Extract the (x, y) coordinate from the center of the cell holding the provided text.  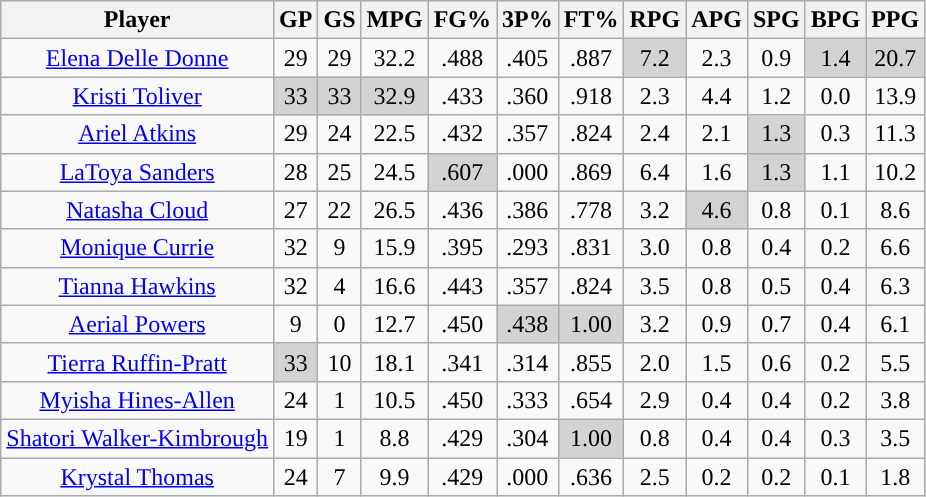
.488 (462, 58)
PPG (896, 20)
2.9 (655, 400)
11.3 (896, 134)
.386 (527, 210)
.636 (591, 477)
2.4 (655, 134)
.855 (591, 362)
22 (340, 210)
1.5 (717, 362)
.333 (527, 400)
GS (340, 20)
8.6 (896, 210)
Krystal Thomas (138, 477)
16.6 (394, 286)
7.2 (655, 58)
26.5 (394, 210)
.438 (527, 324)
.304 (527, 438)
.778 (591, 210)
Kristi Toliver (138, 96)
APG (717, 20)
10.5 (394, 400)
.293 (527, 248)
FT% (591, 20)
5.5 (896, 362)
.433 (462, 96)
MPG (394, 20)
2.0 (655, 362)
.443 (462, 286)
12.7 (394, 324)
Tierra Ruffin-Pratt (138, 362)
SPG (776, 20)
Myisha Hines-Allen (138, 400)
15.9 (394, 248)
.314 (527, 362)
1.4 (835, 58)
Tianna Hawkins (138, 286)
6.6 (896, 248)
6.1 (896, 324)
6.3 (896, 286)
.360 (527, 96)
3P% (527, 20)
Shatori Walker-Kimbrough (138, 438)
0.5 (776, 286)
Aerial Powers (138, 324)
.436 (462, 210)
6.4 (655, 172)
28 (296, 172)
2.5 (655, 477)
Elena Delle Donne (138, 58)
13.9 (896, 96)
8.8 (394, 438)
0.7 (776, 324)
1.6 (717, 172)
.831 (591, 248)
32.9 (394, 96)
.918 (591, 96)
27 (296, 210)
Ariel Atkins (138, 134)
.887 (591, 58)
7 (340, 477)
RPG (655, 20)
1.8 (896, 477)
0.0 (835, 96)
3.8 (896, 400)
Monique Currie (138, 248)
FG% (462, 20)
3.0 (655, 248)
24.5 (394, 172)
0.6 (776, 362)
1.1 (835, 172)
10 (340, 362)
19 (296, 438)
.607 (462, 172)
.869 (591, 172)
GP (296, 20)
1.2 (776, 96)
20.7 (896, 58)
.395 (462, 248)
.432 (462, 134)
25 (340, 172)
32.2 (394, 58)
4 (340, 286)
Natasha Cloud (138, 210)
LaToya Sanders (138, 172)
BPG (835, 20)
.341 (462, 362)
4.4 (717, 96)
18.1 (394, 362)
.405 (527, 58)
.654 (591, 400)
22.5 (394, 134)
10.2 (896, 172)
9.9 (394, 477)
0 (340, 324)
4.6 (717, 210)
Player (138, 20)
2.1 (717, 134)
